From the cell containing the given text, extract its center point as [x, y] coordinate. 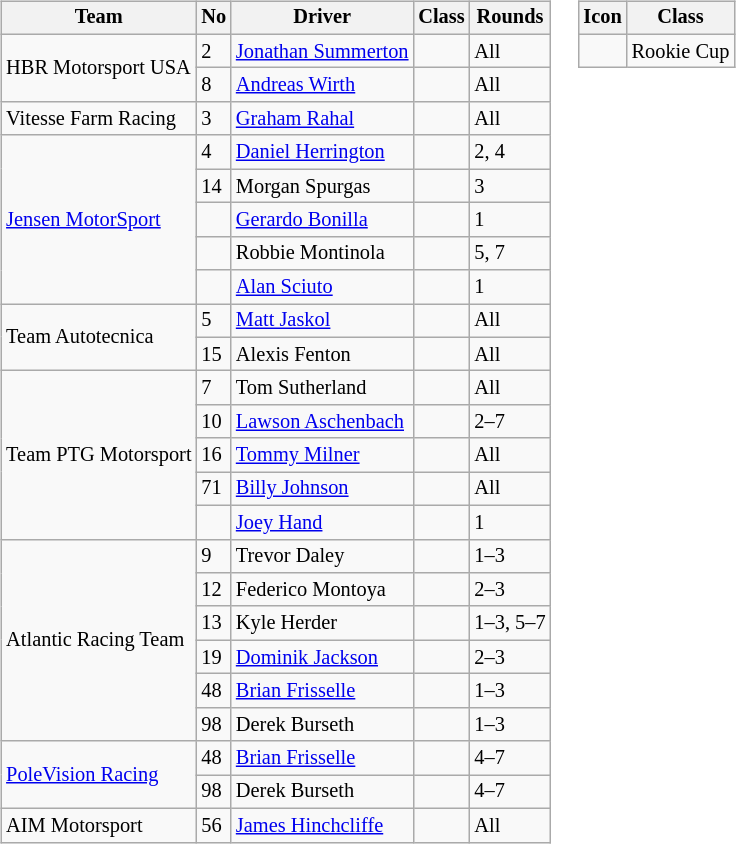
Tommy Milner [322, 455]
Alexis Fenton [322, 354]
Jonathan Summerton [322, 51]
Kyle Herder [322, 623]
Billy Johnson [322, 489]
2, 4 [510, 152]
AIM Motorsport [98, 825]
2–7 [510, 422]
Team Autotecnica [98, 338]
5 [214, 321]
Rounds [510, 18]
4 [214, 152]
Team [98, 18]
Team PTG Motorsport [98, 455]
7 [214, 388]
1–3, 5–7 [510, 623]
8 [214, 85]
Joey Hand [322, 522]
12 [214, 590]
Jensen MotorSport [98, 219]
Rookie Cup [681, 51]
Trevor Daley [322, 556]
Daniel Herrington [322, 152]
15 [214, 354]
71 [214, 489]
Alan Sciuto [322, 287]
Gerardo Bonilla [322, 220]
13 [214, 623]
Vitesse Farm Racing [98, 119]
14 [214, 186]
Icon [602, 18]
9 [214, 556]
16 [214, 455]
Atlantic Racing Team [98, 640]
Federico Montoya [322, 590]
Dominik Jackson [322, 657]
Tom Sutherland [322, 388]
Robbie Montinola [322, 253]
PoleVision Racing [98, 774]
56 [214, 825]
Morgan Spurgas [322, 186]
Andreas Wirth [322, 85]
2 [214, 51]
Matt Jaskol [322, 321]
James Hinchcliffe [322, 825]
5, 7 [510, 253]
No [214, 18]
HBR Motorsport USA [98, 68]
Lawson Aschenbach [322, 422]
10 [214, 422]
19 [214, 657]
Driver [322, 18]
Graham Rahal [322, 119]
